Detect which cell encompasses the target text, then output its (x, y) center coordinate. 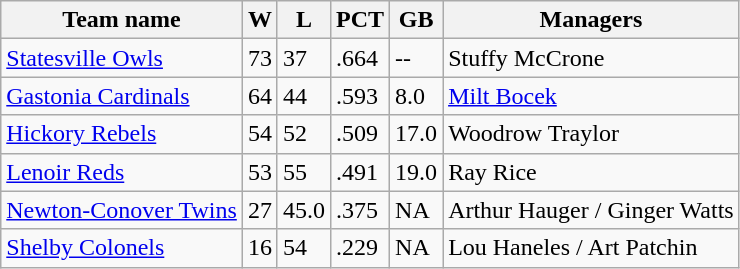
52 (304, 134)
Managers (592, 20)
PCT (360, 20)
.491 (360, 172)
Lou Haneles / Art Patchin (592, 248)
.229 (360, 248)
44 (304, 96)
17.0 (416, 134)
19.0 (416, 172)
Lenoir Reds (122, 172)
16 (260, 248)
.509 (360, 134)
Hickory Rebels (122, 134)
Shelby Colonels (122, 248)
Team name (122, 20)
.593 (360, 96)
-- (416, 58)
73 (260, 58)
.664 (360, 58)
37 (304, 58)
Arthur Hauger / Ginger Watts (592, 210)
64 (260, 96)
53 (260, 172)
Ray Rice (592, 172)
Newton-Conover Twins (122, 210)
Statesville Owls (122, 58)
.375 (360, 210)
27 (260, 210)
55 (304, 172)
GB (416, 20)
L (304, 20)
Gastonia Cardinals (122, 96)
45.0 (304, 210)
8.0 (416, 96)
Stuffy McCrone (592, 58)
W (260, 20)
Woodrow Traylor (592, 134)
Milt Bocek (592, 96)
